Capture the cell that displays the provided text and extract its [X, Y] central coordinate. 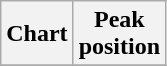
Peakposition [119, 34]
Chart [37, 34]
